Identify which cell holds the provided text, then report its (x, y) central coordinate. 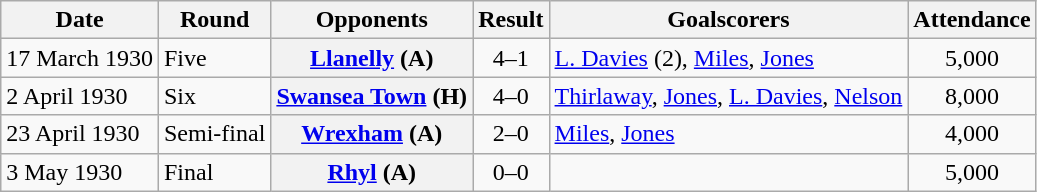
Thirlaway, Jones, L. Davies, Nelson (728, 96)
L. Davies (2), Miles, Jones (728, 58)
Result (511, 20)
Six (214, 96)
4–1 (511, 58)
Five (214, 58)
8,000 (972, 96)
Attendance (972, 20)
Rhyl (A) (372, 172)
Round (214, 20)
Final (214, 172)
Llanelly (A) (372, 58)
3 May 1930 (80, 172)
4,000 (972, 134)
Date (80, 20)
2–0 (511, 134)
23 April 1930 (80, 134)
Semi-final (214, 134)
Miles, Jones (728, 134)
4–0 (511, 96)
Wrexham (A) (372, 134)
2 April 1930 (80, 96)
17 March 1930 (80, 58)
Swansea Town (H) (372, 96)
Opponents (372, 20)
0–0 (511, 172)
Goalscorers (728, 20)
